Pinpoint the cell where the given text exists, returning its [X, Y] midpoint coordinate. 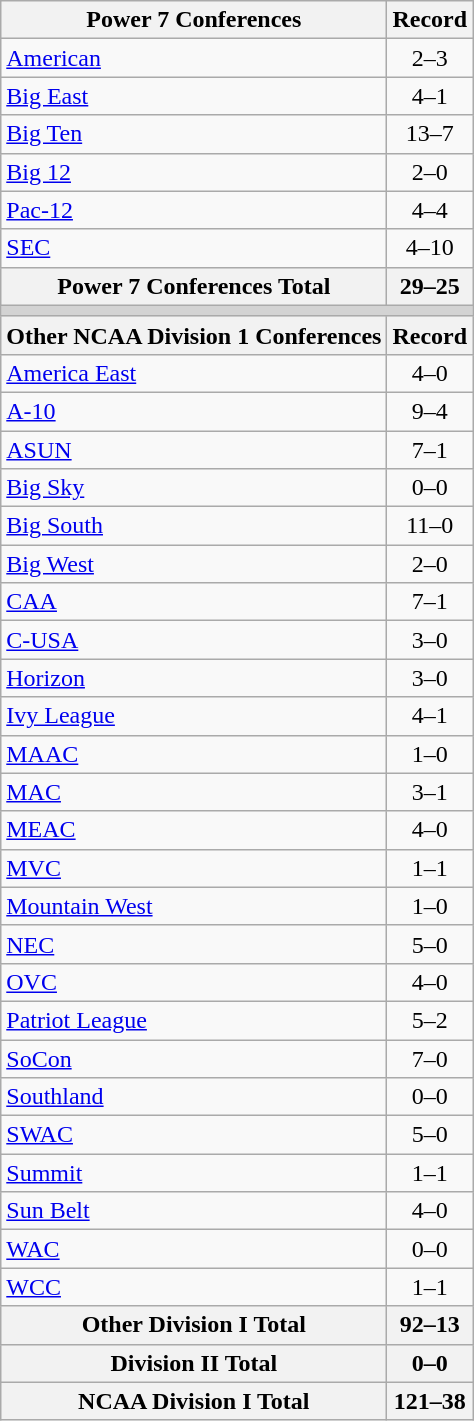
Pac-12 [194, 210]
Horizon [194, 678]
A-10 [194, 411]
Big South [194, 526]
Division II Total [194, 1363]
Other NCAA Division 1 Conferences [194, 335]
3–1 [430, 792]
Patriot League [194, 1020]
SEC [194, 248]
Big Ten [194, 134]
MVC [194, 868]
5–2 [430, 1020]
92–13 [430, 1325]
Big Sky [194, 488]
4–10 [430, 248]
Big East [194, 96]
Sun Belt [194, 1211]
MAAC [194, 754]
MAC [194, 792]
9–4 [430, 411]
NEC [194, 944]
WCC [194, 1287]
121–38 [430, 1401]
13–7 [430, 134]
CAA [194, 602]
Summit [194, 1173]
Ivy League [194, 716]
Big 12 [194, 172]
OVC [194, 982]
America East [194, 373]
29–25 [430, 286]
American [194, 58]
7–0 [430, 1059]
SWAC [194, 1135]
Mountain West [194, 906]
ASUN [194, 449]
Power 7 Conferences Total [194, 286]
2–3 [430, 58]
NCAA Division I Total [194, 1401]
Big West [194, 564]
SoCon [194, 1059]
4–4 [430, 210]
11–0 [430, 526]
WAC [194, 1249]
Other Division I Total [194, 1325]
Southland [194, 1097]
Power 7 Conferences [194, 20]
MEAC [194, 830]
C-USA [194, 640]
